Determine the (X, Y) coordinate at the center of the cell enclosing the given text.  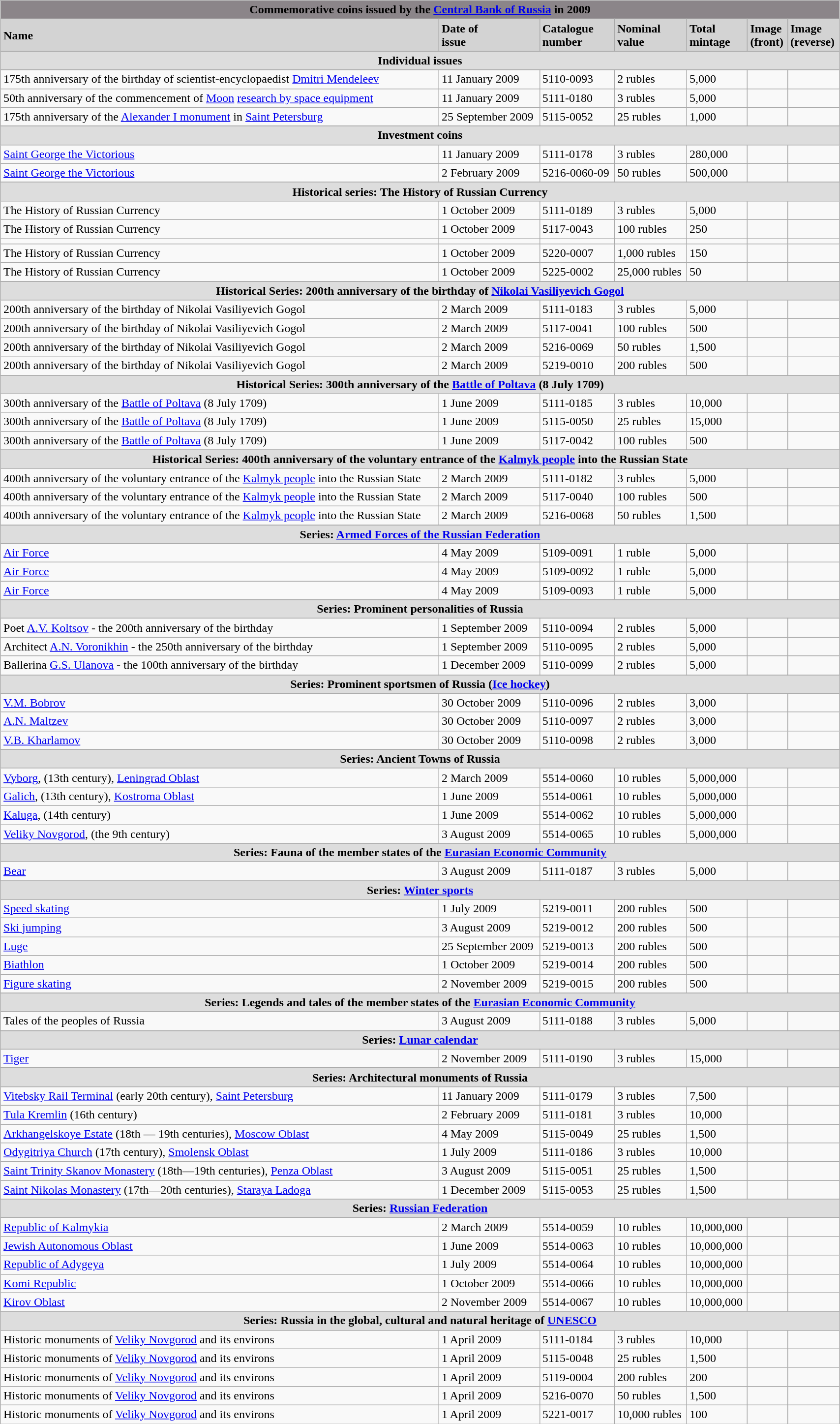
5110-0096 (577, 703)
5111-0178 (577, 154)
Cataloguenumber (577, 35)
5111-0185 (577, 403)
50 (717, 272)
5111-0190 (577, 1058)
Tales of the peoples of Russia (220, 1021)
175th anniversary of the birthday of scientist-encyclopaedist Dmitri Mendeleev (220, 79)
5219-0011 (577, 909)
5111-0182 (577, 478)
5219-0015 (577, 984)
5514-0065 (577, 834)
5110-0099 (577, 665)
Series: Architectural monuments of Russia (420, 1077)
5514-0067 (577, 1302)
5514-0061 (577, 796)
5221-0017 (577, 1414)
Commemorative coins issued by the Central Bank of Russia in 2009 (420, 10)
Series: Fauna of the member states of the Eurasian Economic Community (420, 853)
Tiger (220, 1058)
Galich, (13th century), Kostroma Oblast (220, 796)
5216-0070 (577, 1395)
Poet A.V. Koltsov - the 200th anniversary of the birthday (220, 628)
5115-0051 (577, 1171)
5111-0183 (577, 310)
5219-0014 (577, 965)
Investment coins (420, 135)
280,000 (717, 154)
200 (717, 1377)
5117-0041 (577, 328)
Historical series: The History of Russian Currency (420, 191)
5219-0010 (577, 366)
7,500 (717, 1096)
25,000 rubles (651, 272)
250 (717, 229)
Series: Legends and tales of the member states of the Eurasian Economic Community (420, 1002)
Ski jumping (220, 928)
5115-0050 (577, 422)
150 (717, 253)
5514-0060 (577, 777)
Luge (220, 946)
Vitebsky Rail Terminal (early 20th century), Saint Petersburg (220, 1096)
5117-0040 (577, 496)
Komi Republic (220, 1283)
Jewish Autonomous Oblast (220, 1246)
Series: Winter sports (420, 890)
Odygitriya Church (17th century), Smolensk Oblast (220, 1152)
5514-0064 (577, 1265)
Kirov Oblast (220, 1302)
Speed skating (220, 909)
5111-0179 (577, 1096)
5216-0068 (577, 515)
V.B. Kharlamov (220, 740)
500,000 (717, 173)
Image(front) (767, 35)
5109-0092 (577, 572)
5110-0098 (577, 740)
5216-0069 (577, 347)
5110-0095 (577, 647)
Historical Series: 400th anniversary of the voluntary entrance of the Kalmyk people into the Russian State (420, 459)
5110-0094 (577, 628)
5115-0053 (577, 1190)
Saint Trinity Skanov Monastery (18th—19th centuries), Penza Oblast (220, 1171)
5220-0007 (577, 253)
100 (717, 1414)
Image(reverse) (813, 35)
Biathlon (220, 965)
5109-0091 (577, 553)
Veliky Novgorod, (the 9th century) (220, 834)
1,000 rubles (651, 253)
Date ofissue (489, 35)
175th anniversary of the Alexander I monument in Saint Petersburg (220, 117)
Republic of Adygeya (220, 1265)
5117-0042 (577, 440)
5219-0012 (577, 928)
5514-0063 (577, 1246)
5111-0188 (577, 1021)
5110-0093 (577, 79)
Nominalvalue (651, 35)
Name (220, 35)
Series: Lunar calendar (420, 1040)
Series: Prominent personalities of Russia (420, 609)
5219-0013 (577, 946)
5111-0184 (577, 1339)
Bear (220, 871)
V.M. Bobrov (220, 703)
Saint Nikolas Monastery (17th—20th centuries), Staraya Ladoga (220, 1190)
10,000 rubles (651, 1414)
Historical Series: 300th anniversary of the Battle of Poltava (8 July 1709) (420, 384)
5514-0059 (577, 1227)
Kaluga, (14th century) (220, 815)
5115-0048 (577, 1358)
5115-0052 (577, 117)
Arkhangelskoye Estate (18th — 19th centuries), Moscow Oblast (220, 1133)
5111-0187 (577, 871)
Historical Series: 200th anniversary of the birthday of Nikolai Vasiliyevich Gogol (420, 291)
5225-0002 (577, 272)
Individual issues (420, 61)
1,000 (717, 117)
50th anniversary of the commencement of Moon research by space equipment (220, 98)
Series: Russia in the global, cultural and natural heritage of UNESCO (420, 1321)
Series: Russian Federation (420, 1208)
5111-0181 (577, 1114)
Series: Armed Forces of the Russian Federation (420, 534)
Totalmintage (717, 35)
5117-0043 (577, 229)
5119-0004 (577, 1377)
5111-0186 (577, 1152)
Architect A.N. Voronikhin - the 250th anniversary of the birthday (220, 647)
Figure skating (220, 984)
5111-0180 (577, 98)
Ballerina G.S. Ulanova - the 100th anniversary of the birthday (220, 665)
5110-0097 (577, 721)
5115-0049 (577, 1133)
A.N. Maltzev (220, 721)
5216-0060-09 (577, 173)
5109-0093 (577, 590)
5514-0066 (577, 1283)
5514-0062 (577, 815)
Series: Prominent sportsmen of Russia (Ice hockey) (420, 684)
5111-0189 (577, 210)
Series: Ancient Towns of Russia (420, 759)
Republic of Kalmykia (220, 1227)
Tula Kremlin (16th century) (220, 1114)
Vyborg, (13th century), Leningrad Oblast (220, 777)
